Return [X, Y] of the center of cell containing provided text 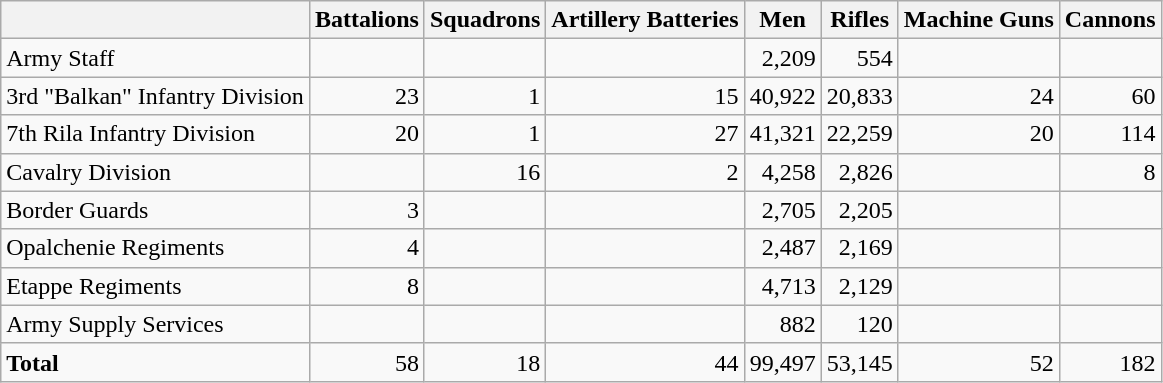
16 [484, 172]
554 [860, 58]
60 [1110, 96]
Opalchenie Regiments [156, 248]
58 [366, 362]
2,705 [782, 210]
Artillery Batteries [645, 20]
Squadrons [484, 20]
182 [1110, 362]
Machine Guns [978, 20]
4 [366, 248]
Cavalry Division [156, 172]
23 [366, 96]
52 [978, 362]
Men [782, 20]
99,497 [782, 362]
15 [645, 96]
2,209 [782, 58]
Cannons [1110, 20]
882 [782, 324]
2,169 [860, 248]
27 [645, 134]
Army Staff [156, 58]
Army Supply Services [156, 324]
Border Guards [156, 210]
4,258 [782, 172]
3 [366, 210]
2,826 [860, 172]
24 [978, 96]
Rifles [860, 20]
Total [156, 362]
2 [645, 172]
22,259 [860, 134]
44 [645, 362]
7th Rila Infantry Division [156, 134]
41,321 [782, 134]
53,145 [860, 362]
4,713 [782, 286]
Etappe Regiments [156, 286]
120 [860, 324]
Battalions [366, 20]
40,922 [782, 96]
20,833 [860, 96]
3rd "Balkan" Infantry Division [156, 96]
18 [484, 362]
2,129 [860, 286]
2,205 [860, 210]
2,487 [782, 248]
114 [1110, 134]
